Locate the cell with the specified text and output its (X, Y) center coordinate. 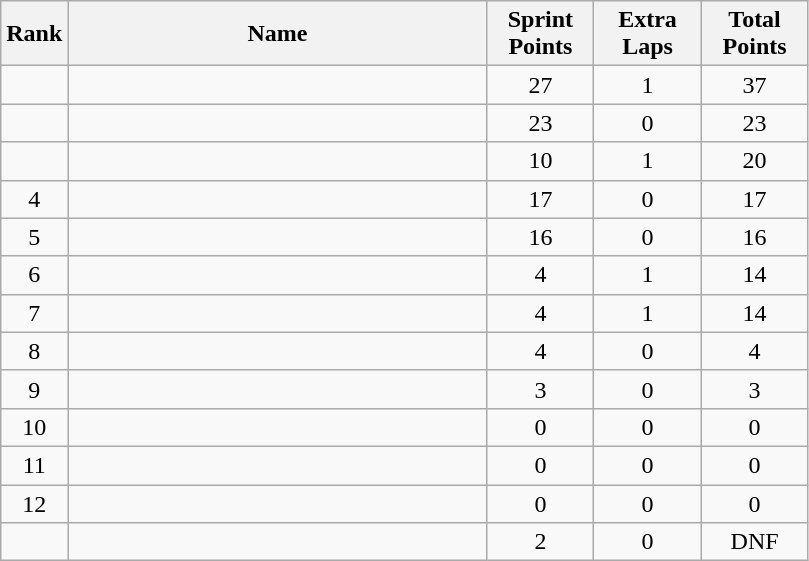
9 (34, 389)
2 (540, 542)
7 (34, 313)
11 (34, 465)
SprintPoints (540, 34)
5 (34, 237)
8 (34, 351)
Rank (34, 34)
DNF (754, 542)
27 (540, 85)
6 (34, 275)
37 (754, 85)
12 (34, 503)
ExtraLaps (648, 34)
20 (754, 161)
TotalPoints (754, 34)
Name (278, 34)
